Identify which cell holds the provided text, then report its (x, y) central coordinate. 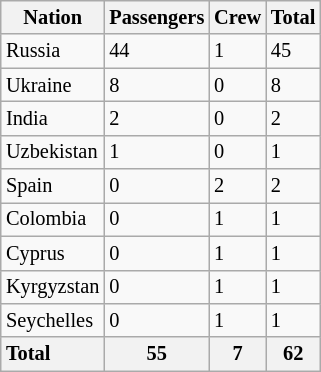
62 (293, 354)
Kyrgyzstan (52, 287)
7 (238, 354)
Seychelles (52, 321)
Spain (52, 186)
Russia (52, 51)
45 (293, 51)
44 (156, 51)
India (52, 119)
Ukraine (52, 85)
55 (156, 354)
Passengers (156, 18)
Cyprus (52, 253)
Crew (238, 18)
Uzbekistan (52, 152)
Nation (52, 18)
Colombia (52, 220)
